Pinpoint the cell where the given text exists, returning its [X, Y] midpoint coordinate. 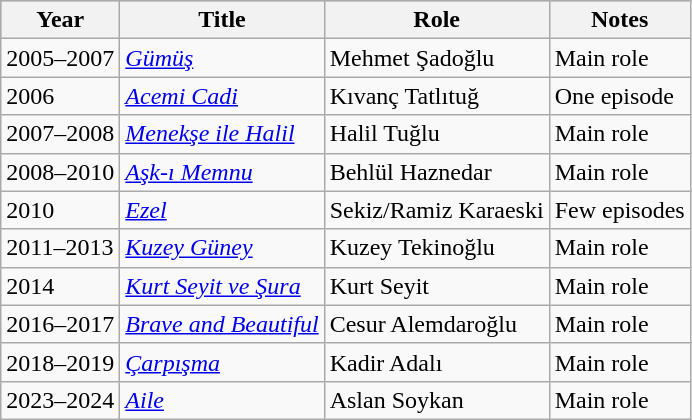
Çarpışma [222, 362]
Few episodes [620, 210]
2023–2024 [60, 400]
Halil Tuğlu [436, 134]
One episode [620, 96]
Role [436, 20]
Menekşe ile Halil [222, 134]
2011–2013 [60, 248]
Aile [222, 400]
Sekiz/Ramiz Karaeski [436, 210]
2007–2008 [60, 134]
Kuzey Tekinoğlu [436, 248]
Kurt Seyit [436, 286]
2016–2017 [60, 324]
Kıvanç Tatlıtuğ [436, 96]
Kadir Adalı [436, 362]
2018–2019 [60, 362]
Aslan Soykan [436, 400]
2014 [60, 286]
Title [222, 20]
Kuzey Güney [222, 248]
2006 [60, 96]
Mehmet Şadoğlu [436, 58]
Acemi Cadi [222, 96]
2010 [60, 210]
Ezel [222, 210]
Brave and Beautiful [222, 324]
2005–2007 [60, 58]
Notes [620, 20]
2008–2010 [60, 172]
Behlül Haznedar [436, 172]
Aşk-ı Memnu [222, 172]
Gümüş [222, 58]
Kurt Seyit ve Şura [222, 286]
Year [60, 20]
Cesur Alemdaroğlu [436, 324]
